For the text-containing cell, return its midpoint in (X, Y) coordinate format. 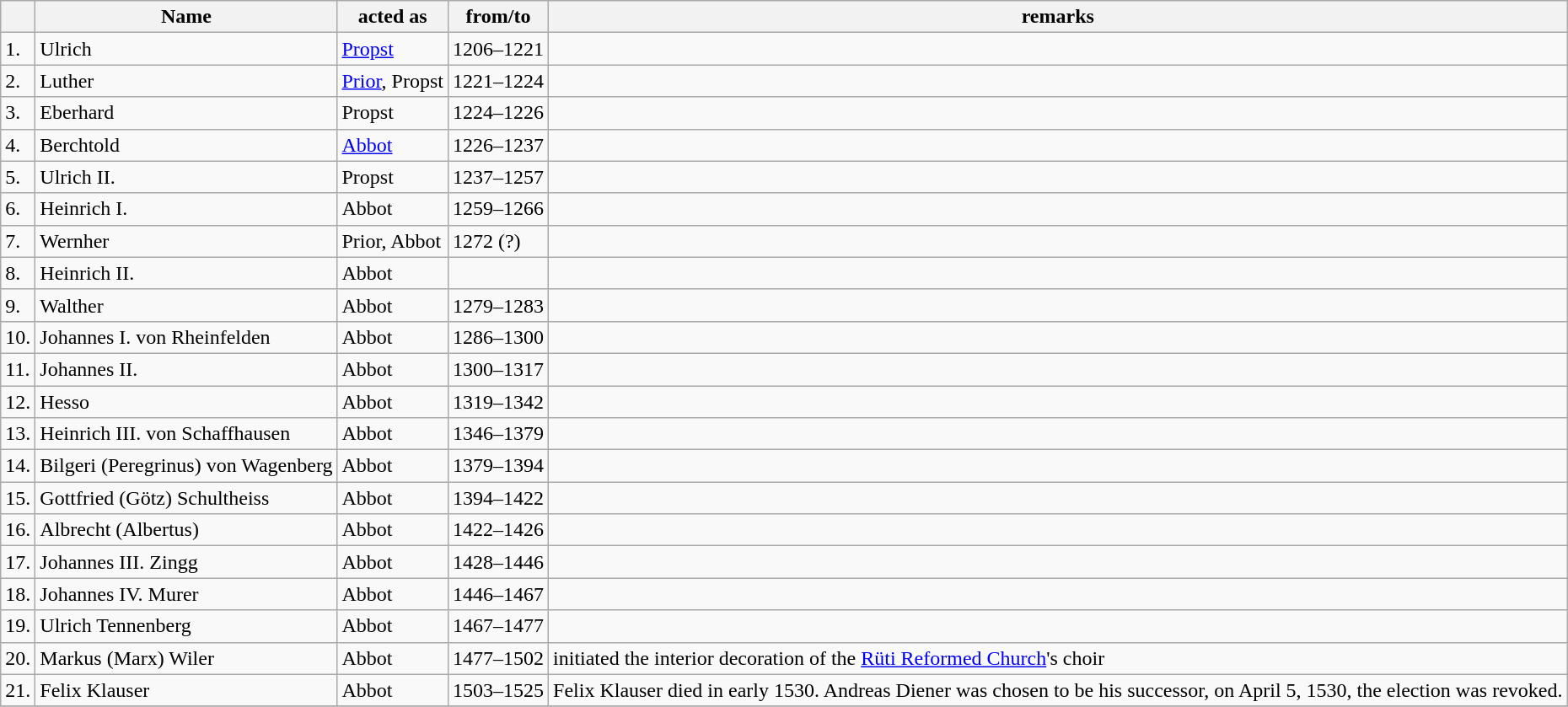
Ulrich II. (186, 177)
initiated the interior decoration of the Rüti Reformed Church's choir (1058, 658)
Prior, Abbot (393, 241)
20. (19, 658)
Wernher (186, 241)
1477–1502 (497, 658)
1221–1224 (497, 81)
1446–1467 (497, 594)
Heinrich II. (186, 273)
18. (19, 594)
1279–1283 (497, 305)
remarks (1058, 17)
19. (19, 626)
Eberhard (186, 113)
6. (19, 209)
Johannes IV. Murer (186, 594)
4. (19, 145)
16. (19, 530)
1237–1257 (497, 177)
1226–1237 (497, 145)
1422–1426 (497, 530)
1272 (?) (497, 241)
8. (19, 273)
1259–1266 (497, 209)
11. (19, 369)
1467–1477 (497, 626)
1. (19, 49)
from/to (497, 17)
1428–1446 (497, 562)
1206–1221 (497, 49)
1286–1300 (497, 337)
acted as (393, 17)
Prior, Propst (393, 81)
Berchtold (186, 145)
3. (19, 113)
Markus (Marx) Wiler (186, 658)
21. (19, 690)
Ulrich (186, 49)
Heinrich I. (186, 209)
1394–1422 (497, 498)
1379–1394 (497, 466)
1300–1317 (497, 369)
Bilgeri (Peregrinus) von Wagenberg (186, 466)
14. (19, 466)
2. (19, 81)
Gottfried (Götz) Schultheiss (186, 498)
15. (19, 498)
Felix Klauser died in early 1530. Andreas Diener was chosen to be his successor, on April 5, 1530, the election was revoked. (1058, 690)
Name (186, 17)
10. (19, 337)
5. (19, 177)
1346–1379 (497, 434)
Johannes I. von Rheinfelden (186, 337)
Luther (186, 81)
Walther (186, 305)
7. (19, 241)
Felix Klauser (186, 690)
1224–1226 (497, 113)
Ulrich Tennenberg (186, 626)
1503–1525 (497, 690)
Heinrich III. von Schaffhausen (186, 434)
9. (19, 305)
12. (19, 402)
17. (19, 562)
Johannes II. (186, 369)
Johannes III. Zingg (186, 562)
Hesso (186, 402)
Albrecht (Albertus) (186, 530)
13. (19, 434)
1319–1342 (497, 402)
